Scan for the cell matching the given text and deliver its [X, Y] coordinate at center. 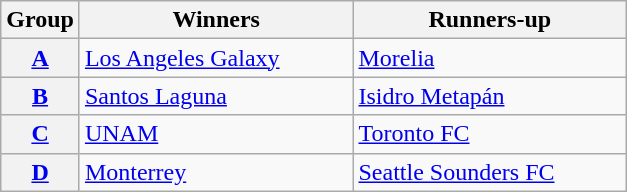
Los Angeles Galaxy [216, 58]
Runners-up [490, 20]
Seattle Sounders FC [490, 172]
C [40, 134]
B [40, 96]
Monterrey [216, 172]
Winners [216, 20]
A [40, 58]
D [40, 172]
UNAM [216, 134]
Morelia [490, 58]
Group [40, 20]
Toronto FC [490, 134]
Isidro Metapán [490, 96]
Santos Laguna [216, 96]
